Locate the cell with the specified text and output its [x, y] center coordinate. 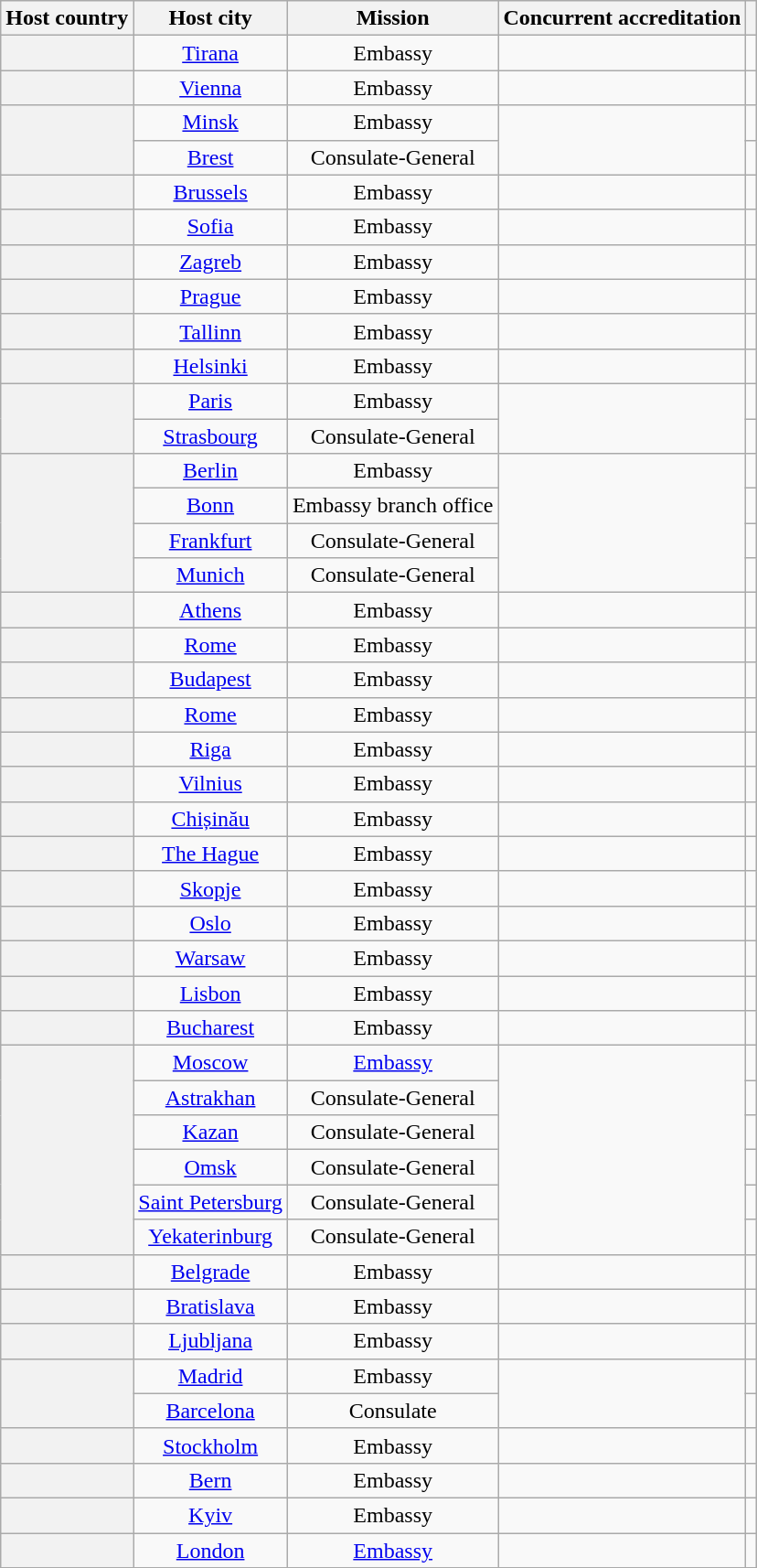
Athens [210, 610]
Budapest [210, 680]
Bern [210, 1480]
Kyiv [210, 1515]
Tirana [210, 53]
Kazan [210, 1133]
Omsk [210, 1167]
Bonn [210, 506]
Host country [68, 18]
Madrid [210, 1376]
Zagreb [210, 262]
Bratislava [210, 1306]
Vienna [210, 88]
Tallinn [210, 331]
Bucharest [210, 1028]
Skopje [210, 888]
Barcelona [210, 1411]
Yekaterinburg [210, 1237]
Saint Petersburg [210, 1202]
Ljubljana [210, 1341]
Warsaw [210, 958]
The Hague [210, 854]
Embassy branch office [393, 506]
Berlin [210, 471]
Brest [210, 157]
Astrakhan [210, 1098]
Consulate [393, 1411]
Munich [210, 575]
Chișinău [210, 819]
Concurrent accreditation [622, 18]
Oslo [210, 923]
Strasbourg [210, 436]
Riga [210, 749]
Stockholm [210, 1445]
Mission [393, 18]
Brussels [210, 192]
Sofia [210, 227]
Minsk [210, 123]
Helsinki [210, 366]
London [210, 1551]
Paris [210, 401]
Host city [210, 18]
Frankfurt [210, 541]
Belgrade [210, 1272]
Lisbon [210, 993]
Vilnius [210, 784]
Moscow [210, 1063]
Prague [210, 296]
